Output the (x, y) coordinate of the center of the cell containing the given text.  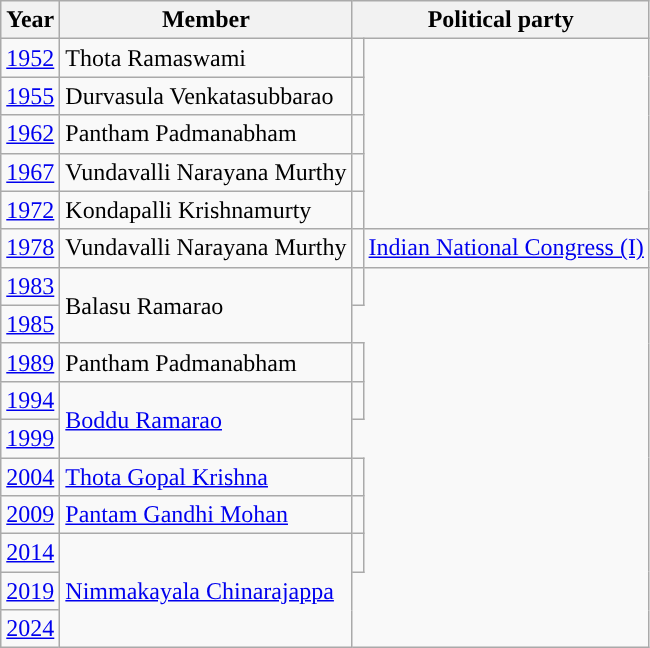
1989 (30, 362)
1983 (30, 286)
2024 (30, 629)
2004 (30, 477)
1955 (30, 96)
1978 (30, 248)
Indian National Congress (I) (506, 248)
Kondapalli Krishnamurty (206, 210)
1972 (30, 210)
Nimmakayala Chinarajappa (206, 591)
Member (206, 20)
1985 (30, 324)
Boddu Ramarao (206, 419)
1962 (30, 134)
1952 (30, 58)
Balasu Ramarao (206, 305)
Thota Ramaswami (206, 58)
Year (30, 20)
1967 (30, 172)
1999 (30, 438)
2019 (30, 591)
Political party (500, 20)
2009 (30, 515)
2014 (30, 553)
Thota Gopal Krishna (206, 477)
Pantam Gandhi Mohan (206, 515)
1994 (30, 400)
Durvasula Venkatasubbarao (206, 96)
